Output the (X, Y) coordinate of the center of the cell containing the given text.  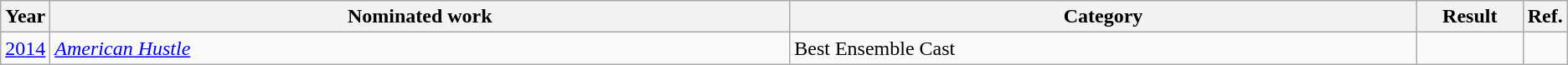
Result (1469, 17)
Best Ensemble Cast (1104, 48)
Year (25, 17)
Nominated work (420, 17)
Category (1104, 17)
American Hustle (420, 48)
2014 (25, 48)
Ref. (1545, 17)
